Search for the cell housing the specified text and yield its (x, y) center coordinate. 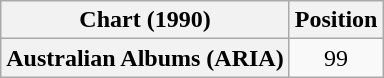
99 (336, 58)
Chart (1990) (145, 20)
Australian Albums (ARIA) (145, 58)
Position (336, 20)
